Provide the (x, y) coordinate of the cell's center where the given text is located.  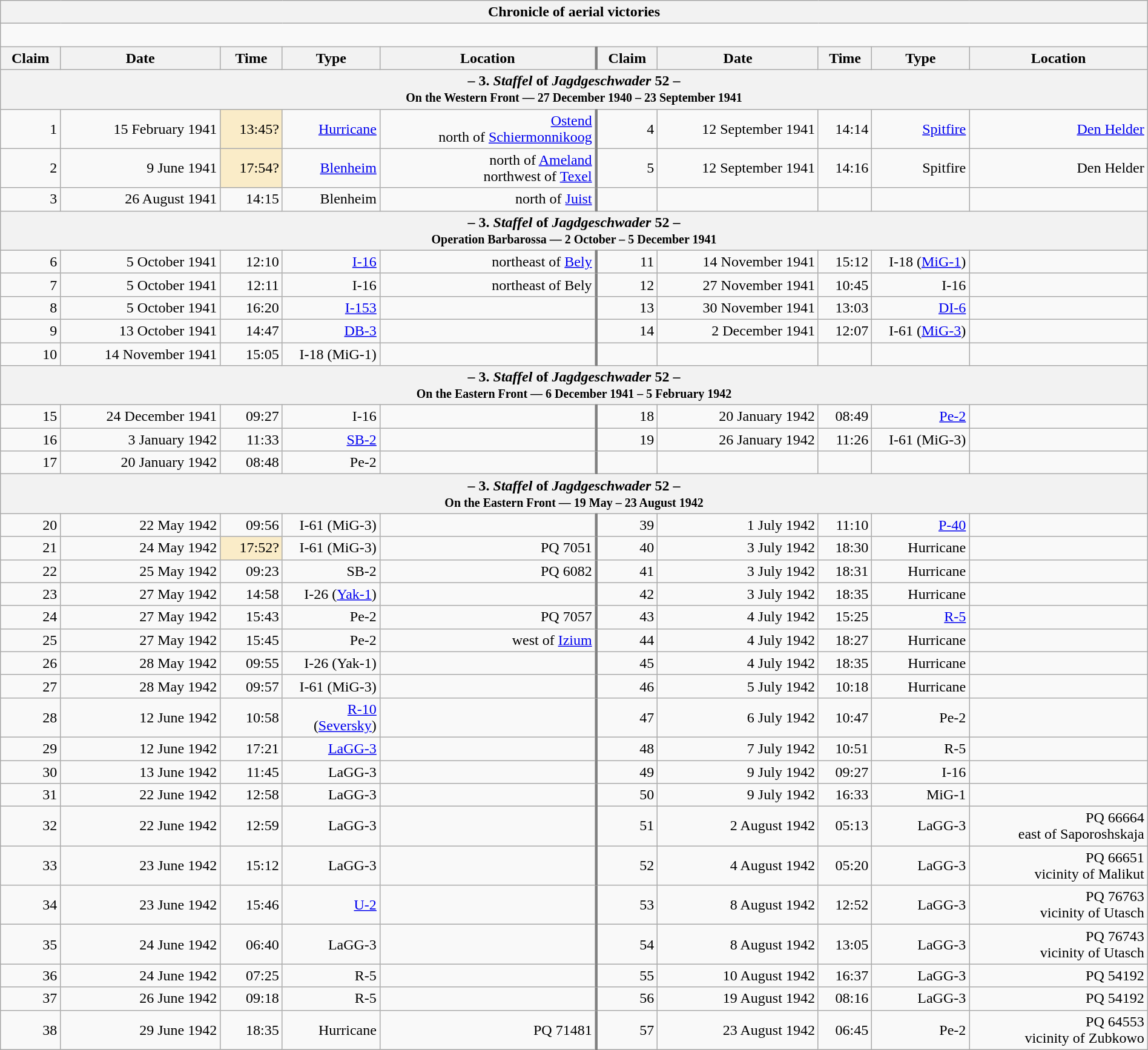
15:46 (252, 905)
09:57 (252, 686)
30 November 1941 (738, 308)
11:26 (845, 440)
P-40 (920, 525)
45 (627, 663)
15 (30, 417)
DI-6 (920, 308)
30 (30, 772)
06:40 (252, 945)
17:21 (252, 748)
32 (30, 826)
14 (627, 331)
13 October 1941 (140, 331)
PQ 66664east of Saporoshskaja (1058, 826)
05:20 (845, 866)
12:52 (845, 905)
16 (30, 440)
55 (627, 976)
57 (627, 1029)
PQ 64553vicinity of Zubkowo (1058, 1029)
53 (627, 905)
27 (30, 686)
5 (627, 168)
– 3. Staffel of Jagdgeschwader 52 –Operation Barbarossa — 2 October – 5 December 1941 (574, 230)
17:54? (252, 168)
10:45 (845, 285)
12:07 (845, 331)
U-2 (331, 905)
56 (627, 999)
46 (627, 686)
I-153 (331, 308)
15:05 (252, 354)
47 (627, 717)
4 August 1942 (738, 866)
50 (627, 795)
42 (627, 594)
12:59 (252, 826)
25 (30, 640)
09:18 (252, 999)
– 3. Staffel of Jagdgeschwader 52 –On the Eastern Front — 19 May – 23 August 1942 (574, 494)
15:25 (845, 617)
08:16 (845, 999)
7 (30, 285)
05:13 (845, 826)
15 February 1941 (140, 128)
33 (30, 866)
44 (627, 640)
24 (30, 617)
36 (30, 976)
4 (627, 128)
29 June 1942 (140, 1029)
Chronicle of aerial victories (574, 12)
43 (627, 617)
PQ 76743vicinity of Utasch (1058, 945)
52 (627, 866)
17 (30, 463)
13:03 (845, 308)
08:48 (252, 463)
18 (627, 417)
17:52? (252, 548)
PQ 66651vicinity of Malikut (1058, 866)
10 (30, 354)
11:45 (252, 772)
6 (30, 262)
– 3. Staffel of Jagdgeschwader 52 –On the Eastern Front — 6 December 1941 – 5 February 1942 (574, 385)
21 (30, 548)
48 (627, 748)
1 July 1942 (738, 525)
PQ 7051 (488, 548)
06:45 (845, 1029)
14:58 (252, 594)
15:43 (252, 617)
34 (30, 905)
12:58 (252, 795)
16:33 (845, 795)
9 (30, 331)
MiG-1 (920, 795)
3 January 1942 (140, 440)
26 (30, 663)
35 (30, 945)
16:20 (252, 308)
5 July 1942 (738, 686)
7 July 1942 (738, 748)
8 (30, 308)
26 August 1941 (140, 199)
37 (30, 999)
29 (30, 748)
11:33 (252, 440)
12 (627, 285)
25 May 1942 (140, 571)
13 (627, 308)
11 (627, 262)
13:05 (845, 945)
49 (627, 772)
PQ 6082 (488, 571)
Ostendnorth of Schiermonnikoog (488, 128)
10 August 1942 (738, 976)
13:45? (252, 128)
18:27 (845, 640)
26 January 1942 (738, 440)
16:37 (845, 976)
PQ 76763vicinity of Utasch (1058, 905)
23 August 1942 (738, 1029)
10:18 (845, 686)
41 (627, 571)
20 (30, 525)
15:45 (252, 640)
38 (30, 1029)
24 December 1941 (140, 417)
18:30 (845, 548)
– 3. Staffel of Jagdgeschwader 52 –On the Western Front — 27 December 1940 – 23 September 1941 (574, 90)
R-10 (Seversky) (331, 717)
14:15 (252, 199)
6 July 1942 (738, 717)
13 June 1942 (140, 772)
54 (627, 945)
26 June 1942 (140, 999)
2 August 1942 (738, 826)
09:23 (252, 571)
24 May 1942 (140, 548)
10:47 (845, 717)
1 (30, 128)
09:56 (252, 525)
9 June 1941 (140, 168)
12:10 (252, 262)
23 (30, 594)
PQ 7057 (488, 617)
14:16 (845, 168)
west of Izium (488, 640)
10:51 (845, 748)
27 November 1941 (738, 285)
14:47 (252, 331)
28 (30, 717)
3 (30, 199)
14:14 (845, 128)
11:10 (845, 525)
12:11 (252, 285)
39 (627, 525)
10:58 (252, 717)
PQ 71481 (488, 1029)
north of Ameland northwest of Texel (488, 168)
18:31 (845, 571)
09:55 (252, 663)
51 (627, 826)
40 (627, 548)
north of Juist (488, 199)
DB-3 (331, 331)
08:49 (845, 417)
31 (30, 795)
22 (30, 571)
22 May 1942 (140, 525)
19 (627, 440)
2 December 1941 (738, 331)
2 (30, 168)
19 August 1942 (738, 999)
07:25 (252, 976)
